Find where the given text appears and provide that cell's center as [x, y] coordinate. 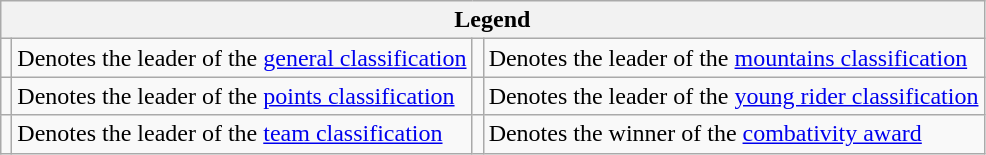
Denotes the leader of the mountains classification [734, 58]
Denotes the leader of the team classification [242, 134]
Denotes the leader of the young rider classification [734, 96]
Denotes the leader of the general classification [242, 58]
Denotes the leader of the points classification [242, 96]
Legend [492, 20]
Denotes the winner of the combativity award [734, 134]
